From the cell containing the given text, extract its center point as [x, y] coordinate. 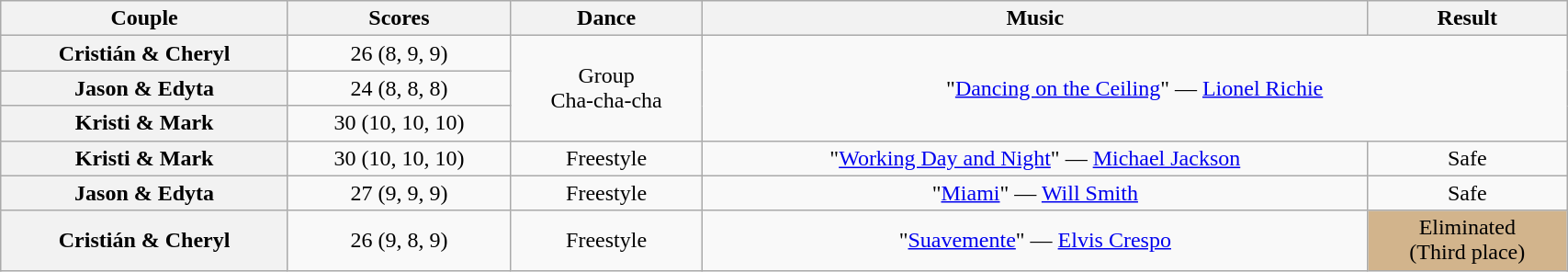
"Suavemente" — Elvis Crespo [1035, 241]
27 (9, 9, 9) [399, 193]
"Working Day and Night" — Michael Jackson [1035, 158]
26 (8, 9, 9) [399, 53]
Dance [606, 18]
Couple [145, 18]
Result [1468, 18]
Eliminated(Third place) [1468, 241]
Scores [399, 18]
24 (8, 8, 8) [399, 88]
Music [1035, 18]
26 (9, 8, 9) [399, 241]
"Dancing on the Ceiling" — Lionel Richie [1135, 88]
"Miami" — Will Smith [1035, 193]
GroupCha-cha-cha [606, 88]
